Extract the (x, y) coordinate from the center of the cell holding the provided text.  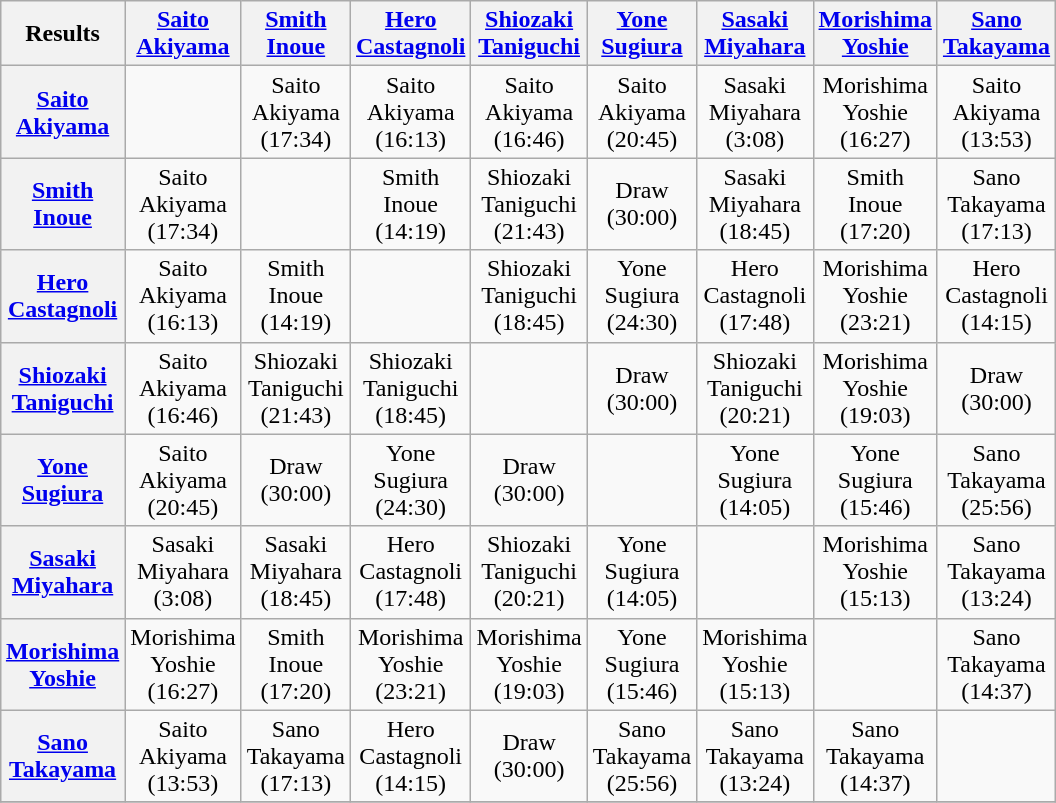
Results (62, 34)
